Return [X, Y] of the center of cell containing provided text 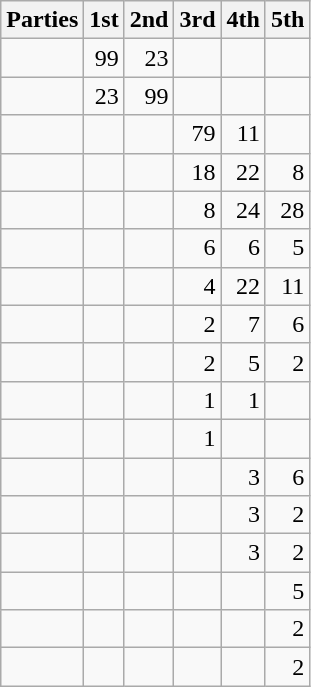
28 [287, 210]
18 [198, 172]
Parties [42, 20]
1st [104, 20]
7 [243, 324]
79 [198, 134]
3rd [198, 20]
24 [243, 210]
4 [198, 286]
4th [243, 20]
5th [287, 20]
2nd [149, 20]
